Locate the cell with the specified text and output its (x, y) center coordinate. 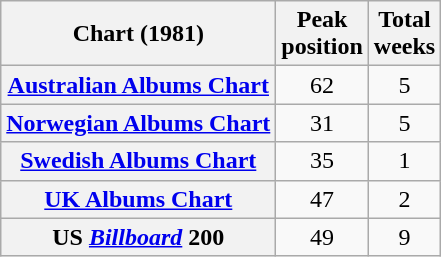
Totalweeks (404, 34)
Norwegian Albums Chart (138, 123)
Australian Albums Chart (138, 85)
31 (322, 123)
9 (404, 237)
1 (404, 161)
Peakposition (322, 34)
UK Albums Chart (138, 199)
35 (322, 161)
49 (322, 237)
US Billboard 200 (138, 237)
62 (322, 85)
Chart (1981) (138, 34)
2 (404, 199)
47 (322, 199)
Swedish Albums Chart (138, 161)
